Output the (x, y) coordinate of the center of the cell containing the given text.  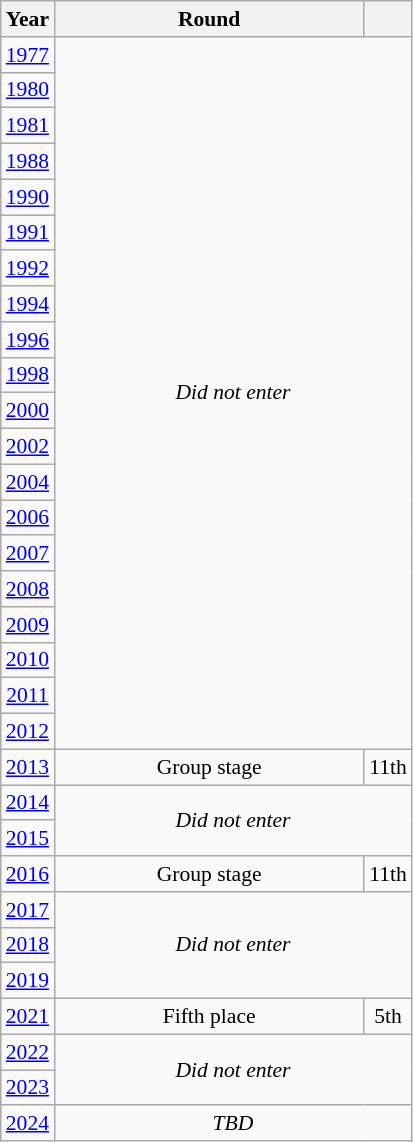
1980 (28, 90)
1992 (28, 269)
2009 (28, 625)
Year (28, 19)
2011 (28, 696)
2006 (28, 518)
1998 (28, 375)
2021 (28, 1017)
1990 (28, 197)
2016 (28, 874)
1994 (28, 304)
1981 (28, 126)
2010 (28, 660)
2018 (28, 945)
Round (209, 19)
2017 (28, 910)
2014 (28, 803)
1996 (28, 340)
1991 (28, 233)
2015 (28, 839)
2024 (28, 1124)
2019 (28, 981)
Fifth place (209, 1017)
2007 (28, 554)
2002 (28, 447)
TBD (233, 1124)
1977 (28, 55)
2022 (28, 1052)
2008 (28, 589)
2012 (28, 732)
2004 (28, 482)
2000 (28, 411)
1988 (28, 162)
2023 (28, 1088)
2013 (28, 767)
5th (388, 1017)
